Provide the [X, Y] coordinate of the cell's center where the given text is located.  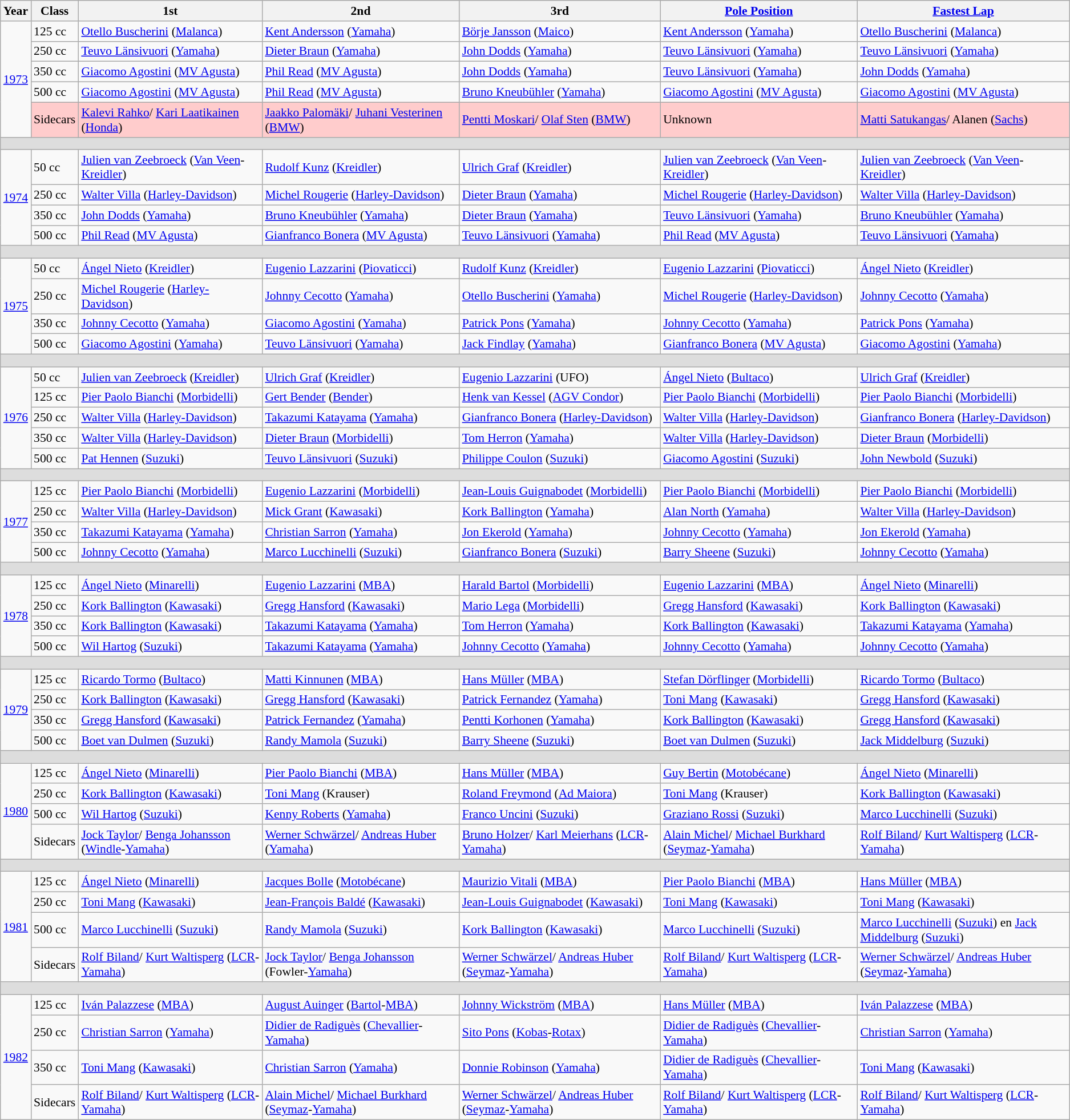
August Auinger (Bartol-MBA) [361, 1005]
1981 [16, 927]
Ángel Nieto (Bultaco) [759, 377]
Jean-François Baldé (Kawasaki) [361, 903]
Mick Grant (Kawasaki) [361, 512]
1st [170, 11]
Werner Schwärzel/ Andreas Huber (Yamaha) [361, 841]
2nd [361, 11]
Jaakko Palomäki/ Juhani Vesterinen (BMW) [361, 120]
Otello Buscherini (Yamaha) [560, 296]
Jock Taylor/ Benga Johansson (Fowler-Yamaha) [361, 965]
Julien van Zeebroeck (Kreidler) [170, 377]
Jean-Louis Guignabodet (Morbidelli) [560, 491]
Gianfranco Bonera (Suzuki) [560, 553]
Alan North (Yamaha) [759, 512]
1977 [16, 522]
Fastest Lap [963, 11]
Giacomo Agostini (Suzuki) [759, 458]
Börje Jansson (Maico) [560, 31]
John Newbold (Suzuki) [963, 458]
Jean-Louis Guignabodet (Kawasaki) [560, 903]
Gert Bender (Bender) [361, 397]
Matti Satukangas/ Alanen (Sachs) [963, 120]
Unknown [759, 120]
1982 [16, 1057]
Roland Freymond (Ad Maiora) [560, 794]
1974 [16, 198]
Matti Kinnunen (MBA) [361, 679]
1980 [16, 811]
1978 [16, 616]
Eugenio Lazzarini (Morbidelli) [361, 491]
Donnie Robinson (Yamaha) [560, 1067]
Pat Hennen (Suzuki) [170, 458]
1979 [16, 710]
Marco Lucchinelli (Suzuki) en Jack Middelburg (Suzuki) [963, 929]
3rd [560, 11]
Kalevi Rahko/ Kari Laatikainen (Honda) [170, 120]
Graziano Rossi (Suzuki) [759, 814]
Guy Bertin (Motobécane) [759, 773]
Year [16, 11]
Jack Middelburg (Suzuki) [963, 740]
Jacques Bolle (Motobécane) [361, 882]
Kork Ballington (Yamaha) [560, 512]
Class [55, 11]
Johnny Wickström (MBA) [560, 1005]
Jock Taylor/ Benga Johansson (Windle-Yamaha) [170, 841]
Harald Bartol (Morbidelli) [560, 586]
Sito Pons (Kobas-Rotax) [560, 1032]
Pentti Moskari/ Olaf Sten (BMW) [560, 120]
Pentti Korhonen (Yamaha) [560, 720]
1976 [16, 418]
Eugenio Lazzarini (UFO) [560, 377]
Pole Position [759, 11]
Stefan Dörflinger (Morbidelli) [759, 679]
1973 [16, 79]
Philippe Coulon (Suzuki) [560, 458]
Bruno Holzer/ Karl Meierhans (LCR-Yamaha) [560, 841]
Maurizio Vitali (MBA) [560, 882]
Jack Findlay (Yamaha) [560, 344]
Henk van Kessel (AGV Condor) [560, 397]
Mario Lega (Morbidelli) [560, 606]
Franco Uncini (Suzuki) [560, 814]
Kenny Roberts (Yamaha) [361, 814]
1975 [16, 307]
Teuvo Länsivuori (Suzuki) [361, 458]
